Pinpoint the cell where the given text exists, returning its [x, y] midpoint coordinate. 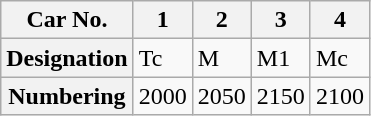
Numbering [67, 96]
3 [280, 20]
Designation [67, 58]
M [222, 58]
2000 [162, 96]
1 [162, 20]
2150 [280, 96]
Tc [162, 58]
2 [222, 20]
2050 [222, 96]
Car No. [67, 20]
4 [340, 20]
2100 [340, 96]
Mc [340, 58]
M1 [280, 58]
